Identify which cell holds the provided text, then report its (X, Y) central coordinate. 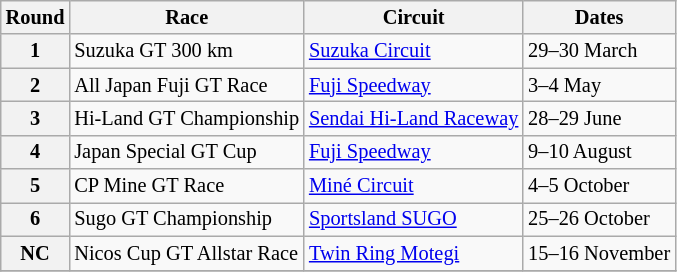
29–30 March (599, 51)
9–10 August (599, 152)
15–16 November (599, 253)
Japan Special GT Cup (186, 152)
Circuit (414, 17)
Nicos Cup GT Allstar Race (186, 253)
Hi-Land GT Championship (186, 118)
4 (36, 152)
2 (36, 85)
Twin Ring Motegi (414, 253)
1 (36, 51)
Round (36, 17)
25–26 October (599, 219)
6 (36, 219)
CP Mine GT Race (186, 186)
Miné Circuit (414, 186)
Suzuka GT 300 km (186, 51)
NC (36, 253)
Suzuka Circuit (414, 51)
Sugo GT Championship (186, 219)
Dates (599, 17)
4–5 October (599, 186)
Race (186, 17)
3 (36, 118)
28–29 June (599, 118)
5 (36, 186)
3–4 May (599, 85)
All Japan Fuji GT Race (186, 85)
Sendai Hi-Land Raceway (414, 118)
Sportsland SUGO (414, 219)
